Return the [X, Y] coordinate for the center point of the cell that contains the specified text.  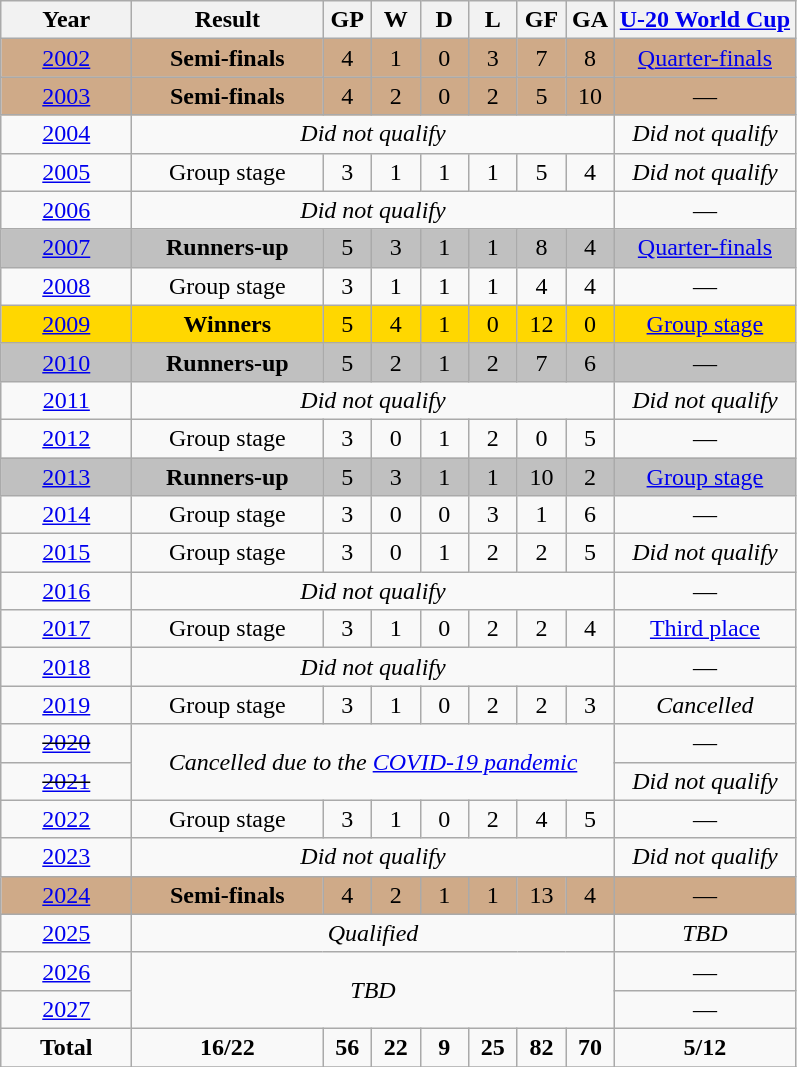
2026 [66, 971]
L [494, 20]
2025 [66, 933]
2018 [66, 667]
2027 [66, 1009]
56 [348, 1047]
22 [396, 1047]
Winners [228, 324]
2017 [66, 629]
9 [444, 1047]
2008 [66, 286]
Cancelled [704, 705]
2005 [66, 172]
2022 [66, 819]
12 [542, 324]
GP [348, 20]
70 [590, 1047]
U-20 World Cup [704, 20]
2014 [66, 515]
D [444, 20]
5/12 [704, 1047]
2006 [66, 210]
82 [542, 1047]
2023 [66, 857]
2015 [66, 553]
16/22 [228, 1047]
25 [494, 1047]
2012 [66, 438]
2016 [66, 591]
GF [542, 20]
Third place [704, 629]
2009 [66, 324]
Cancelled due to the COVID-19 pandemic [373, 762]
Total [66, 1047]
GA [590, 20]
2003 [66, 96]
2020 [66, 743]
2004 [66, 134]
2021 [66, 781]
2011 [66, 400]
2007 [66, 248]
W [396, 20]
Qualified [373, 933]
2002 [66, 58]
2024 [66, 895]
Year [66, 20]
Result [228, 20]
2013 [66, 477]
2019 [66, 705]
13 [542, 895]
2010 [66, 362]
